Locate the cell with the specified text and output its [x, y] center coordinate. 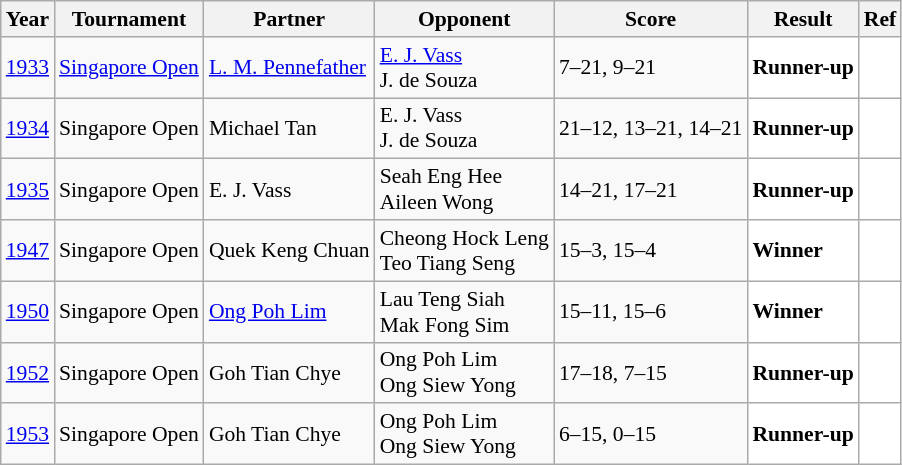
Quek Keng Chuan [290, 250]
1952 [28, 372]
21–12, 13–21, 14–21 [651, 128]
17–18, 7–15 [651, 372]
L. M. Pennefather [290, 68]
Ong Poh Lim [290, 312]
15–3, 15–4 [651, 250]
Year [28, 19]
Seah Eng Hee Aileen Wong [464, 190]
Lau Teng Siah Mak Fong Sim [464, 312]
Ref [880, 19]
14–21, 17–21 [651, 190]
1935 [28, 190]
Result [802, 19]
1933 [28, 68]
Tournament [129, 19]
Score [651, 19]
Michael Tan [290, 128]
1947 [28, 250]
Opponent [464, 19]
1950 [28, 312]
Partner [290, 19]
7–21, 9–21 [651, 68]
15–11, 15–6 [651, 312]
1934 [28, 128]
6–15, 0–15 [651, 434]
1953 [28, 434]
E. J. Vass [290, 190]
Cheong Hock Leng Teo Tiang Seng [464, 250]
